From the cell containing the given text, extract its center point as [x, y] coordinate. 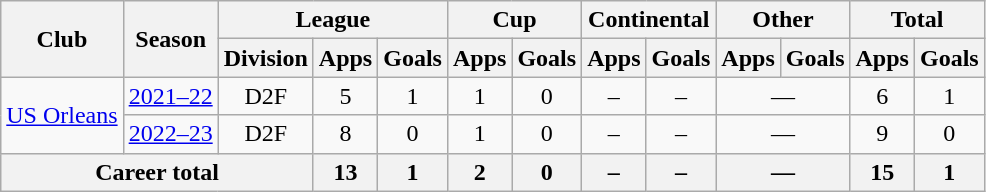
US Orleans [62, 115]
League [332, 20]
Division [266, 58]
5 [345, 96]
Total [917, 20]
Club [62, 39]
2022–23 [170, 134]
Career total [158, 172]
Other [783, 20]
13 [345, 172]
Season [170, 39]
Continental [649, 20]
2021–22 [170, 96]
9 [882, 134]
15 [882, 172]
8 [345, 134]
Cup [514, 20]
2 [479, 172]
6 [882, 96]
